Scan for the cell matching the given text and deliver its (x, y) coordinate at center. 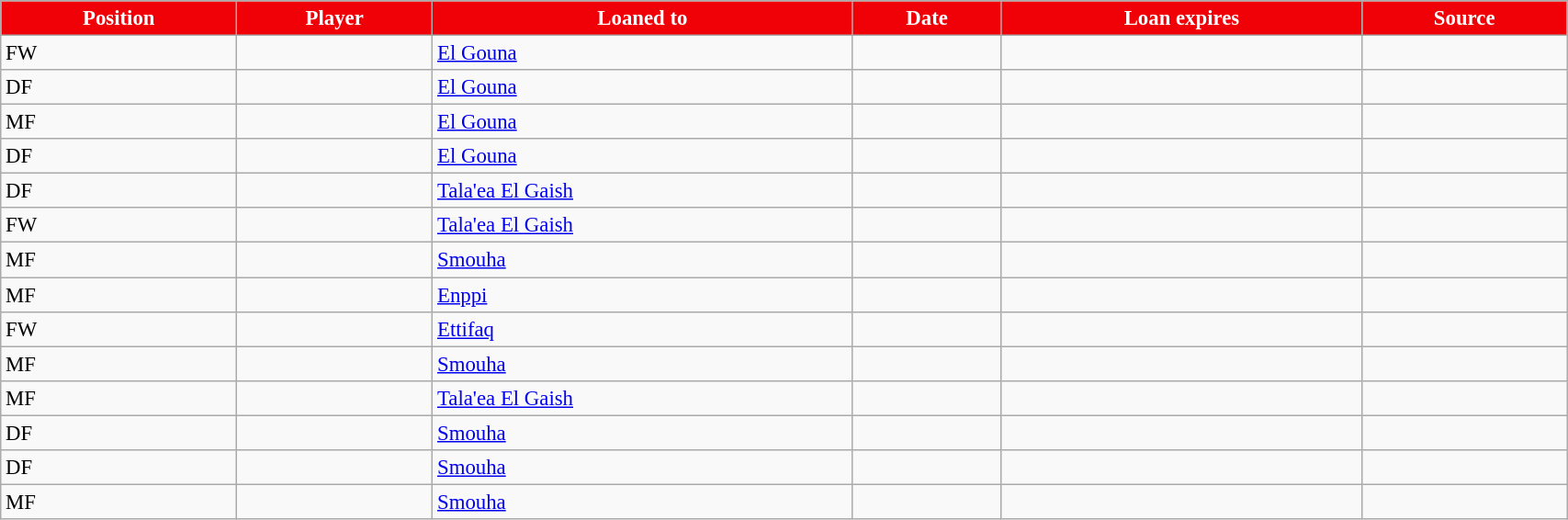
Player (334, 18)
Position (119, 18)
Enppi (643, 295)
Loan expires (1181, 18)
Source (1464, 18)
Ettifaq (643, 329)
Date (927, 18)
Loaned to (643, 18)
